Capture the cell that displays the provided text and extract its [X, Y] central coordinate. 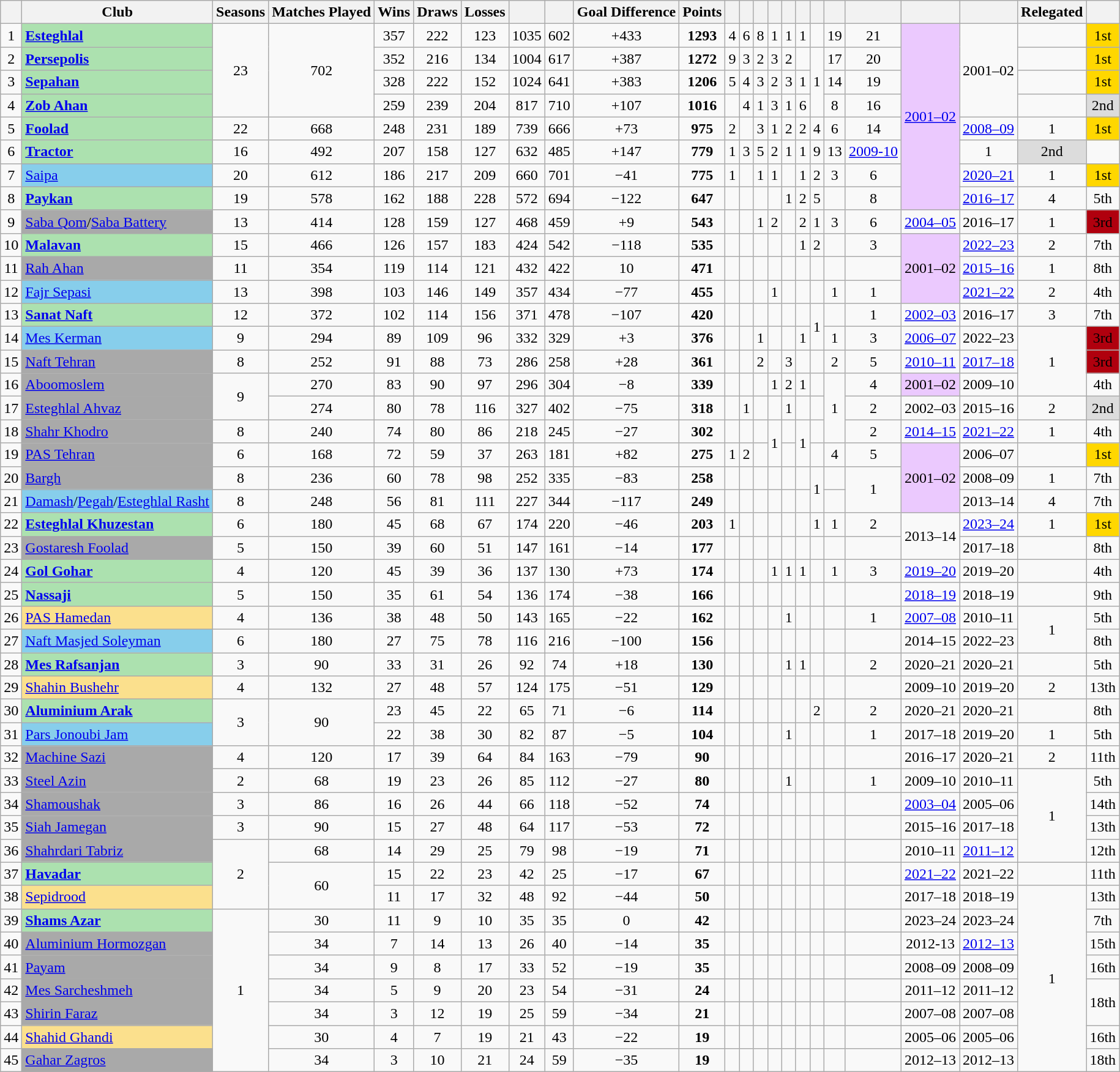
165 [559, 617]
204 [485, 105]
Nassaji [118, 594]
Sepidrood [118, 897]
Saipa [118, 175]
51 [485, 548]
121 [485, 268]
Persepolis [118, 59]
239 [438, 105]
1016 [703, 105]
434 [559, 292]
228 [485, 198]
−107 [627, 315]
1272 [703, 59]
15th [1103, 944]
−46 [627, 524]
Club [118, 12]
231 [438, 128]
Shams Azar [118, 920]
Esteghlal [118, 35]
775 [703, 175]
+3 [627, 338]
−118 [627, 245]
402 [559, 408]
327 [526, 408]
PAS Hamedan [118, 617]
Matches Played [322, 12]
85 [526, 781]
−83 [627, 478]
332 [526, 338]
2003–04 [930, 804]
65 [526, 711]
−8 [627, 385]
422 [559, 268]
−53 [627, 827]
109 [438, 338]
227 [526, 501]
181 [559, 455]
286 [526, 362]
−34 [627, 1013]
103 [394, 292]
294 [322, 338]
466 [322, 245]
471 [703, 268]
Siah Jamegan [118, 827]
Shahrdari Tabriz [118, 851]
485 [559, 152]
132 [322, 688]
123 [485, 35]
Gostaresh Foolad [118, 548]
−5 [627, 734]
666 [559, 128]
Sepahan [118, 82]
189 [485, 128]
97 [485, 385]
14th [1103, 804]
+18 [627, 664]
542 [559, 245]
578 [322, 198]
352 [394, 59]
398 [322, 292]
339 [703, 385]
632 [526, 152]
Wins [394, 12]
PAS Tehran [118, 455]
149 [485, 292]
Foolad [118, 128]
Zob Ahan [118, 105]
1035 [526, 35]
175 [559, 688]
−75 [627, 408]
166 [703, 594]
Damash/Pegah/Esteghlal Rasht [118, 501]
83 [394, 385]
56 [394, 501]
Losses [485, 12]
Pars Jonoubi Jam [118, 734]
236 [322, 478]
Steel Azin [118, 781]
245 [559, 431]
602 [559, 35]
Esteghlal Khuzestan [118, 524]
−17 [627, 874]
Shahr Khodro [118, 431]
82 [526, 734]
572 [526, 198]
Fajr Sepasi [118, 292]
Havadar [118, 874]
18 [11, 431]
2004–05 [930, 221]
57 [485, 688]
152 [485, 82]
207 [394, 152]
296 [526, 385]
168 [322, 455]
61 [438, 594]
372 [322, 315]
+28 [627, 362]
Tractor [118, 152]
329 [559, 338]
−117 [627, 501]
Aluminium Arak [118, 711]
Gahar Zagros [118, 1060]
668 [322, 128]
119 [394, 268]
104 [703, 734]
468 [526, 221]
Aboomoslem [118, 385]
−100 [627, 641]
217 [438, 175]
Naft Masjed Soleyman [118, 641]
Draws [438, 12]
270 [322, 385]
−51 [627, 688]
−41 [627, 175]
Seasons [241, 12]
−44 [627, 897]
Rah Ahan [118, 268]
112 [559, 781]
Machine Sazi [118, 757]
647 [703, 198]
361 [703, 362]
1004 [526, 59]
84 [526, 757]
146 [438, 292]
102 [394, 315]
739 [526, 128]
188 [438, 198]
+433 [627, 35]
318 [703, 408]
+107 [627, 105]
478 [559, 315]
66 [526, 804]
−35 [627, 1060]
702 [322, 70]
302 [703, 431]
134 [485, 59]
9th [1103, 594]
91 [394, 362]
−77 [627, 292]
+383 [627, 82]
−122 [627, 198]
455 [703, 292]
1206 [703, 82]
96 [485, 338]
−31 [627, 990]
126 [394, 245]
376 [703, 338]
240 [322, 431]
Bargh [118, 478]
52 [559, 967]
158 [438, 152]
118 [559, 804]
12th [1103, 851]
117 [559, 827]
259 [394, 105]
432 [526, 268]
157 [438, 245]
275 [703, 455]
2009-10 [873, 152]
1293 [703, 35]
89 [394, 338]
186 [394, 175]
209 [485, 175]
612 [322, 175]
161 [559, 548]
+147 [627, 152]
Payam [118, 967]
41 [11, 967]
73 [485, 362]
+387 [627, 59]
249 [703, 501]
420 [703, 315]
Points [703, 12]
Saba Qom/Saba Battery [118, 221]
124 [526, 688]
28 [11, 664]
Esteghlal Ahvaz [118, 408]
Malavan [118, 245]
147 [526, 548]
335 [559, 478]
694 [559, 198]
203 [703, 524]
143 [526, 617]
Mes Rafsanjan [118, 664]
641 [559, 82]
660 [526, 175]
128 [394, 221]
−6 [627, 711]
111 [485, 501]
354 [322, 268]
414 [322, 221]
Mes Kerman [118, 338]
218 [526, 431]
304 [559, 385]
Shahid Ghandi [118, 1037]
617 [559, 59]
492 [322, 152]
0 [627, 920]
163 [559, 757]
81 [438, 501]
Sanat Naft [118, 315]
Shahin Bushehr [118, 688]
−79 [627, 757]
Aluminium Hormozgan [118, 944]
459 [559, 221]
75 [438, 641]
274 [322, 408]
701 [559, 175]
87 [559, 734]
+9 [627, 221]
535 [703, 245]
Shamoushak [118, 804]
817 [526, 105]
+82 [627, 455]
159 [438, 221]
79 [526, 851]
Gol Gohar [118, 571]
710 [559, 105]
Naft Tehran [118, 362]
Shirin Faraz [118, 1013]
344 [559, 501]
88 [438, 362]
543 [703, 221]
Paykan [118, 198]
263 [526, 455]
220 [559, 524]
−38 [627, 594]
779 [703, 152]
−52 [627, 804]
Mes Sarcheshmeh [118, 990]
183 [485, 245]
2012-13 [930, 944]
975 [703, 128]
1024 [526, 82]
371 [526, 315]
177 [703, 548]
Goal Difference [627, 12]
137 [526, 571]
424 [526, 245]
Relegated [1052, 12]
129 [703, 688]
328 [394, 82]
